Determine the (x, y) coordinate at the center of the cell enclosing the given text.  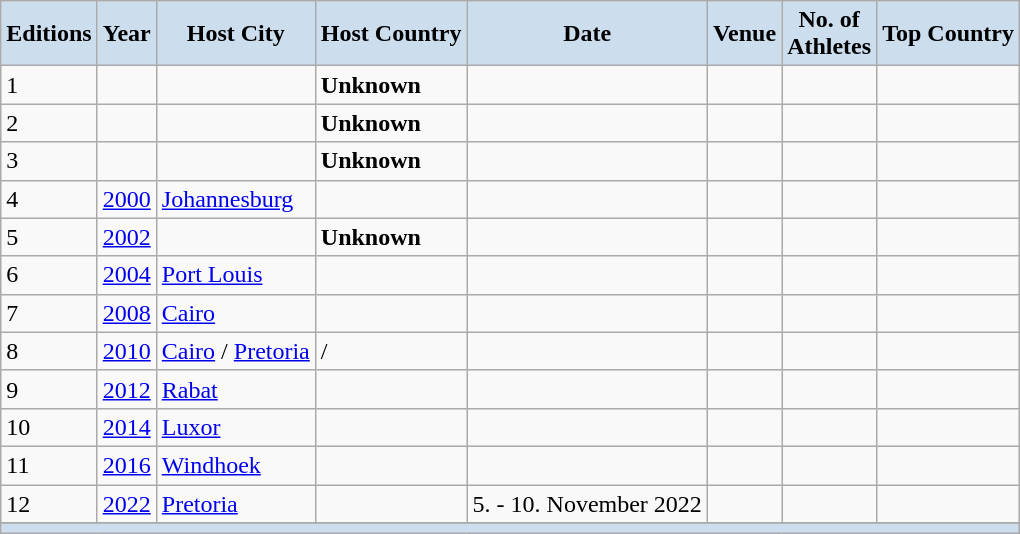
Johannesburg (236, 199)
Editions (49, 34)
Top Country (948, 34)
Cairo (236, 313)
Port Louis (236, 275)
9 (49, 389)
Luxor (236, 427)
2004 (126, 275)
1 (49, 85)
8 (49, 351)
Year (126, 34)
Cairo / Pretoria (236, 351)
Venue (744, 34)
2002 (126, 237)
/ (391, 351)
5. - 10. November 2022 (587, 503)
10 (49, 427)
2 (49, 123)
Date (587, 34)
Rabat (236, 389)
2022 (126, 503)
Windhoek (236, 465)
6 (49, 275)
2014 (126, 427)
No. ofAthletes (830, 34)
11 (49, 465)
Host City (236, 34)
2016 (126, 465)
2012 (126, 389)
7 (49, 313)
2010 (126, 351)
5 (49, 237)
2008 (126, 313)
Host Country (391, 34)
12 (49, 503)
3 (49, 161)
Pretoria (236, 503)
4 (49, 199)
2000 (126, 199)
